For the text-containing cell, return its midpoint in (X, Y) coordinate format. 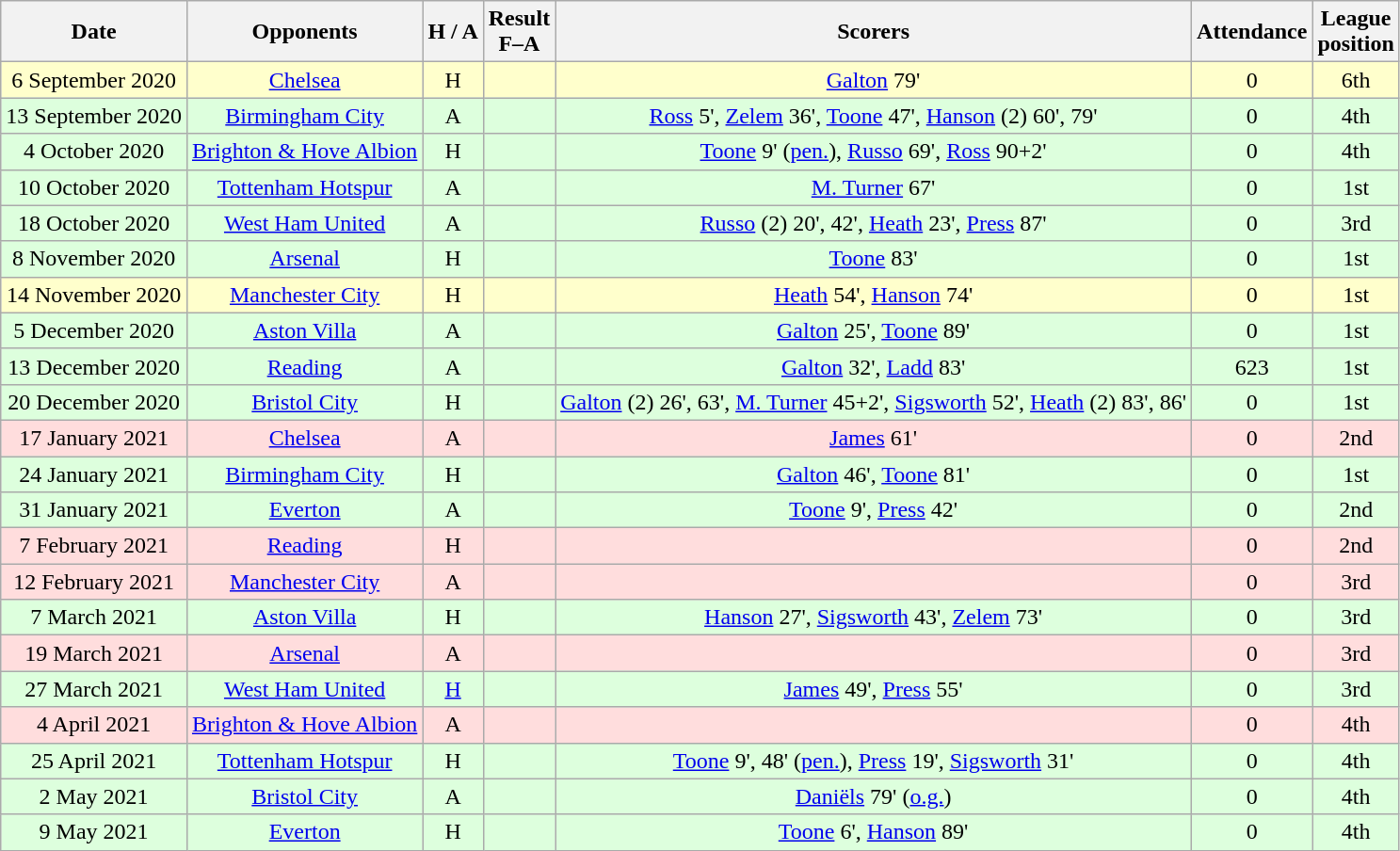
Toone 9', 48' (pen.), Press 19', Sigsworth 31' (874, 761)
H / A (453, 32)
Hanson 27', Sigsworth 43', Zelem 73' (874, 618)
6 September 2020 (94, 80)
Date (94, 32)
13 December 2020 (94, 366)
10 October 2020 (94, 187)
5 December 2020 (94, 330)
31 January 2021 (94, 510)
12 February 2021 (94, 582)
8 November 2020 (94, 259)
Galton 79' (874, 80)
Attendance (1252, 32)
24 January 2021 (94, 474)
Russo (2) 20', 42', Heath 23', Press 87' (874, 223)
Daniëls 79' (o.g.) (874, 796)
Leagueposition (1356, 32)
M. Turner 67' (874, 187)
Opponents (304, 32)
623 (1252, 366)
Toone 9', Press 42' (874, 510)
4 April 2021 (94, 725)
James 61' (874, 438)
13 September 2020 (94, 116)
19 March 2021 (94, 653)
18 October 2020 (94, 223)
7 February 2021 (94, 546)
Toone 9' (pen.), Russo 69', Ross 90+2' (874, 152)
4 October 2020 (94, 152)
Galton 32', Ladd 83' (874, 366)
17 January 2021 (94, 438)
Ross 5', Zelem 36', Toone 47', Hanson (2) 60', 79' (874, 116)
Toone 83' (874, 259)
Galton 25', Toone 89' (874, 330)
6th (1356, 80)
2 May 2021 (94, 796)
James 49', Press 55' (874, 689)
Galton 46', Toone 81' (874, 474)
Galton (2) 26', 63', M. Turner 45+2', Sigsworth 52', Heath (2) 83', 86' (874, 402)
20 December 2020 (94, 402)
27 March 2021 (94, 689)
25 April 2021 (94, 761)
ResultF–A (519, 32)
14 November 2020 (94, 295)
Heath 54', Hanson 74' (874, 295)
7 March 2021 (94, 618)
9 May 2021 (94, 832)
Scorers (874, 32)
Toone 6', Hanson 89' (874, 832)
